Extract the [x, y] coordinate from the center of the cell holding the provided text.  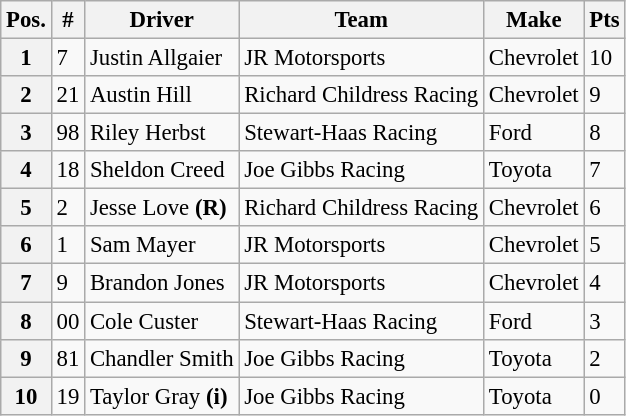
Austin Hill [162, 95]
Pts [604, 20]
Jesse Love (R) [162, 208]
00 [68, 321]
98 [68, 133]
Riley Herbst [162, 133]
Justin Allgaier [162, 58]
Make [534, 20]
# [68, 20]
19 [68, 396]
0 [604, 396]
21 [68, 95]
Team [362, 20]
Cole Custer [162, 321]
Sheldon Creed [162, 170]
Pos. [26, 20]
Chandler Smith [162, 358]
Taylor Gray (i) [162, 396]
18 [68, 170]
Brandon Jones [162, 283]
Sam Mayer [162, 245]
81 [68, 358]
Driver [162, 20]
